Extract the [X, Y] coordinate from the center of the cell holding the provided text.  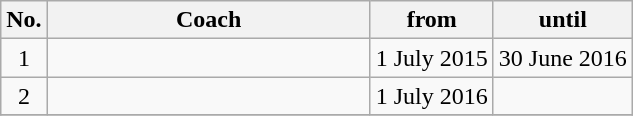
1 [24, 58]
No. [24, 20]
1 July 2015 [432, 58]
30 June 2016 [562, 58]
until [562, 20]
1 July 2016 [432, 96]
from [432, 20]
2 [24, 96]
Coach [208, 20]
